Search for the cell housing the specified text and yield its (X, Y) center coordinate. 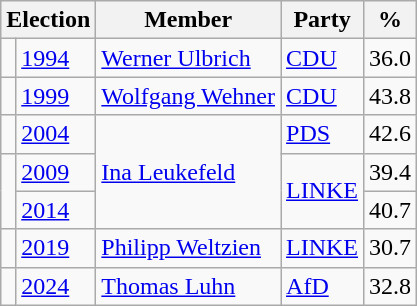
% (390, 20)
1999 (56, 96)
2014 (56, 210)
2009 (56, 172)
2019 (56, 248)
Member (188, 20)
36.0 (390, 58)
43.8 (390, 96)
Thomas Luhn (188, 286)
39.4 (390, 172)
30.7 (390, 248)
32.8 (390, 286)
1994 (56, 58)
40.7 (390, 210)
Philipp Weltzien (188, 248)
2024 (56, 286)
Ina Leukefeld (188, 172)
PDS (322, 134)
Werner Ulbrich (188, 58)
2004 (56, 134)
Wolfgang Wehner (188, 96)
Party (322, 20)
Election (48, 20)
42.6 (390, 134)
AfD (322, 286)
